Pinpoint the cell where the given text exists, returning its (X, Y) midpoint coordinate. 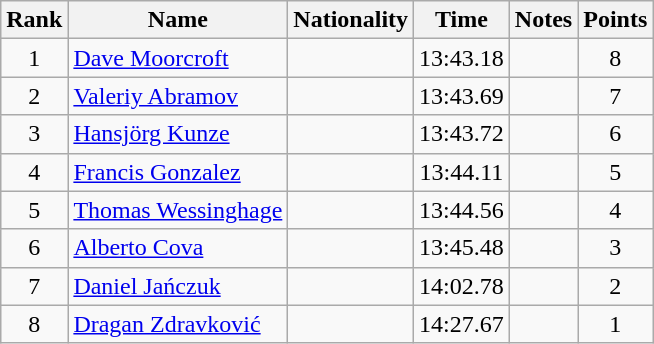
Alberto Cova (178, 248)
Nationality (351, 20)
Valeriy Abramov (178, 96)
Daniel Jańczuk (178, 286)
14:02.78 (462, 286)
13:43.69 (462, 96)
Dave Moorcroft (178, 58)
Dragan Zdravković (178, 324)
Time (462, 20)
13:44.11 (462, 172)
13:43.18 (462, 58)
13:45.48 (462, 248)
13:44.56 (462, 210)
Points (616, 20)
Thomas Wessinghage (178, 210)
Notes (543, 20)
Rank (34, 20)
Name (178, 20)
Hansjörg Kunze (178, 134)
13:43.72 (462, 134)
Francis Gonzalez (178, 172)
14:27.67 (462, 324)
